Return the (x, y) coordinate for the center point of the cell that contains the specified text.  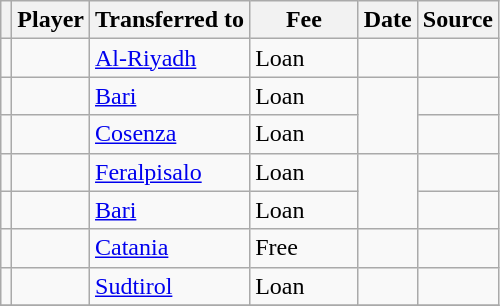
Sudtirol (170, 286)
Al-Riyadh (170, 58)
Source (458, 20)
Cosenza (170, 134)
Transferred to (170, 20)
Player (51, 20)
Free (304, 248)
Catania (170, 248)
Feralpisalo (170, 172)
Fee (304, 20)
Date (388, 20)
